Pinpoint the cell where the given text exists, returning its [x, y] midpoint coordinate. 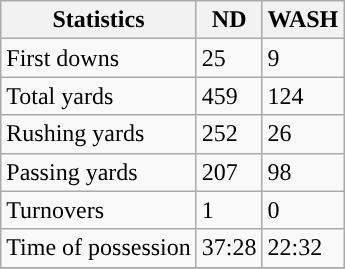
124 [303, 96]
Total yards [99, 96]
26 [303, 134]
0 [303, 210]
1 [229, 210]
37:28 [229, 248]
Statistics [99, 20]
First downs [99, 58]
22:32 [303, 248]
207 [229, 172]
Rushing yards [99, 134]
Turnovers [99, 210]
98 [303, 172]
25 [229, 58]
459 [229, 96]
ND [229, 20]
WASH [303, 20]
Time of possession [99, 248]
9 [303, 58]
Passing yards [99, 172]
252 [229, 134]
